Search for the cell housing the specified text and yield its [x, y] center coordinate. 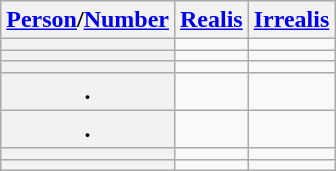
Irrealis [292, 20]
Person/Number [88, 20]
Realis [211, 20]
